Provide the [x, y] coordinate of the cell's center where the given text is located.  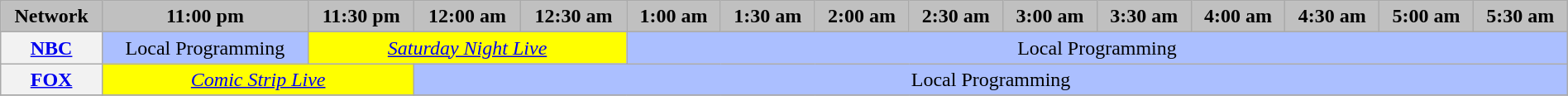
2:00 am [862, 17]
3:30 am [1144, 17]
12:30 am [573, 17]
1:00 am [674, 17]
3:00 am [1050, 17]
Comic Strip Live [258, 79]
NBC [51, 48]
1:30 am [767, 17]
4:30 am [1332, 17]
4:00 am [1238, 17]
5:00 am [1427, 17]
11:00 pm [205, 17]
2:30 am [956, 17]
5:30 am [1520, 17]
FOX [51, 79]
12:00 am [467, 17]
11:30 pm [361, 17]
Saturday Night Live [466, 48]
Network [51, 17]
